Provide the (X, Y) coordinate of the cell's center where the given text is located.  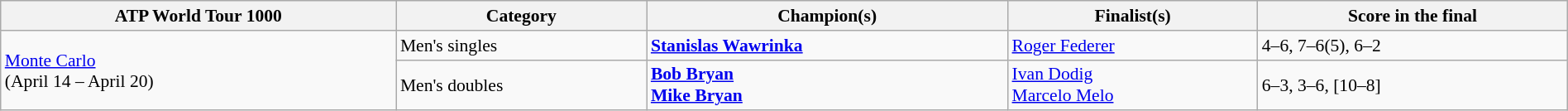
Category (521, 16)
Score in the final (1413, 16)
Men's singles (521, 46)
ATP World Tour 1000 (198, 16)
Stanislas Wawrinka (827, 46)
4–6, 7–6(5), 6–2 (1413, 46)
Bob Bryan Mike Bryan (827, 84)
Finalist(s) (1133, 16)
Roger Federer (1133, 46)
6–3, 3–6, [10–8] (1413, 84)
Ivan Dodig Marcelo Melo (1133, 84)
Monte Carlo(April 14 – April 20) (198, 71)
Men's doubles (521, 84)
Champion(s) (827, 16)
